Detect which cell encompasses the target text, then output its (x, y) center coordinate. 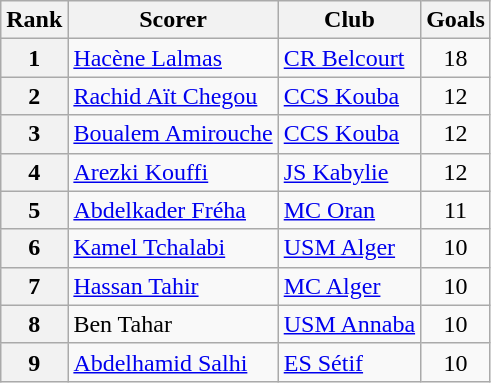
Hassan Tahir (173, 286)
ES Sétif (349, 362)
Rank (34, 20)
Abdelhamid Salhi (173, 362)
Abdelkader Fréha (173, 210)
Club (349, 20)
18 (456, 58)
Arezki Kouffi (173, 172)
Goals (456, 20)
8 (34, 324)
1 (34, 58)
9 (34, 362)
Scorer (173, 20)
CR Belcourt (349, 58)
USM Annaba (349, 324)
6 (34, 248)
2 (34, 96)
11 (456, 210)
5 (34, 210)
Kamel Tchalabi (173, 248)
Rachid Aït Chegou (173, 96)
4 (34, 172)
Ben Tahar (173, 324)
MC Oran (349, 210)
JS Kabylie (349, 172)
USM Alger (349, 248)
Hacène Lalmas (173, 58)
Boualem Amirouche (173, 134)
7 (34, 286)
3 (34, 134)
MC Alger (349, 286)
